Return [x, y] of the center of cell containing provided text 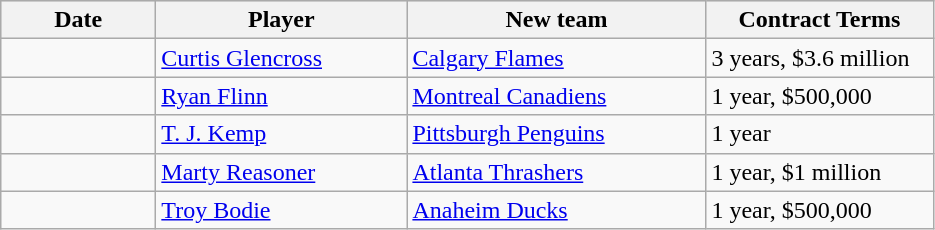
1 year [820, 134]
Marty Reasoner [282, 172]
Calgary Flames [556, 58]
Atlanta Thrashers [556, 172]
1 year, $1 million [820, 172]
Ryan Flinn [282, 96]
Montreal Canadiens [556, 96]
Player [282, 20]
Anaheim Ducks [556, 210]
Date [78, 20]
T. J. Kemp [282, 134]
Troy Bodie [282, 210]
Pittsburgh Penguins [556, 134]
3 years, $3.6 million [820, 58]
New team [556, 20]
Curtis Glencross [282, 58]
Contract Terms [820, 20]
